Provide the [x, y] coordinate of the cell's center where the given text is located.  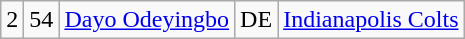
Indianapolis Colts [371, 20]
54 [42, 20]
2 [12, 20]
Dayo Odeyingbo [147, 20]
DE [256, 20]
